Capture the cell that displays the provided text and extract its [X, Y] central coordinate. 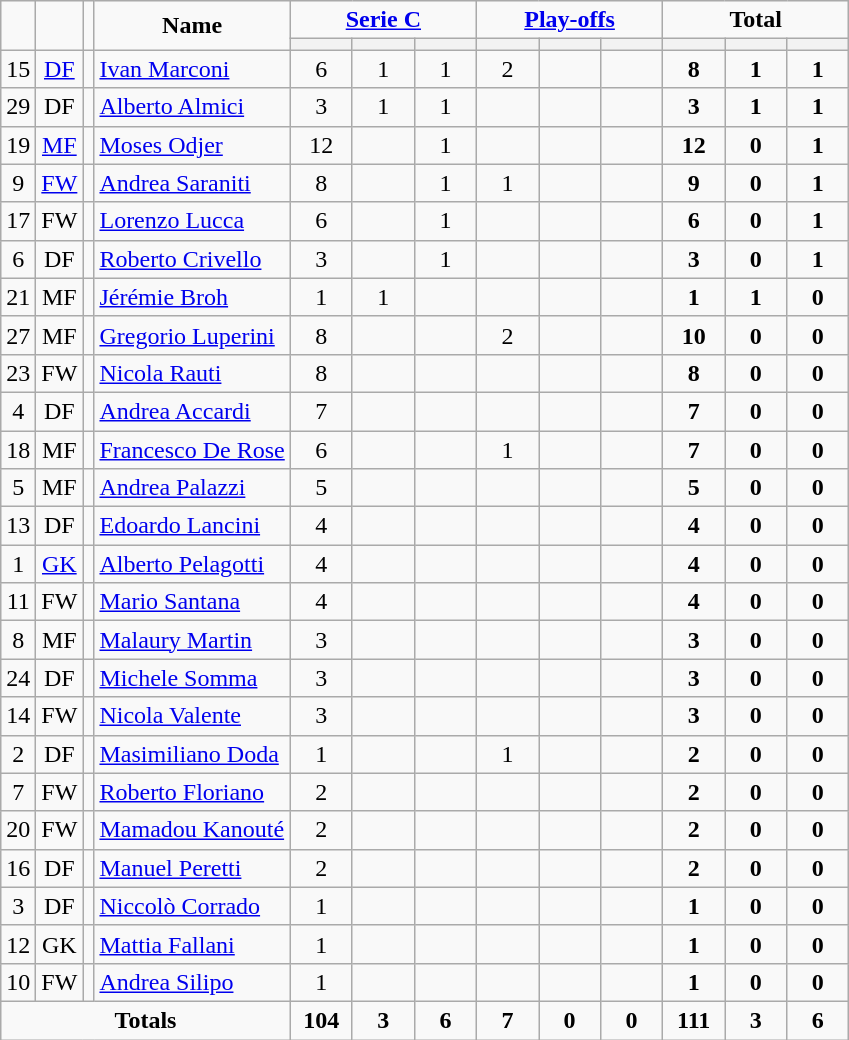
Name [192, 26]
Malaury Martin [192, 640]
Nicola Rauti [192, 373]
Niccolò Corrado [192, 906]
29 [18, 107]
Masimiliano Doda [192, 754]
Alberto Almici [192, 107]
Mario Santana [192, 602]
13 [18, 526]
Gregorio Luperini [192, 335]
24 [18, 678]
27 [18, 335]
23 [18, 373]
20 [18, 830]
21 [18, 297]
Andrea Palazzi [192, 488]
Moses Odjer [192, 145]
Total [756, 20]
15 [18, 69]
104 [321, 1020]
17 [18, 221]
Mamadou Kanouté [192, 830]
Jérémie Broh [192, 297]
Francesco De Rose [192, 449]
Serie C [383, 20]
Ivan Marconi [192, 69]
Manuel Peretti [192, 868]
18 [18, 449]
Andrea Silipo [192, 982]
Roberto Floriano [192, 792]
14 [18, 716]
Lorenzo Lucca [192, 221]
19 [18, 145]
16 [18, 868]
111 [694, 1020]
Roberto Crivello [192, 259]
Totals [146, 1020]
Michele Somma [192, 678]
Andrea Saraniti [192, 183]
Play-offs [569, 20]
Alberto Pelagotti [192, 564]
Nicola Valente [192, 716]
Mattia Fallani [192, 944]
11 [18, 602]
Andrea Accardi [192, 411]
Edoardo Lancini [192, 526]
